Capture the cell that displays the provided text and extract its (X, Y) central coordinate. 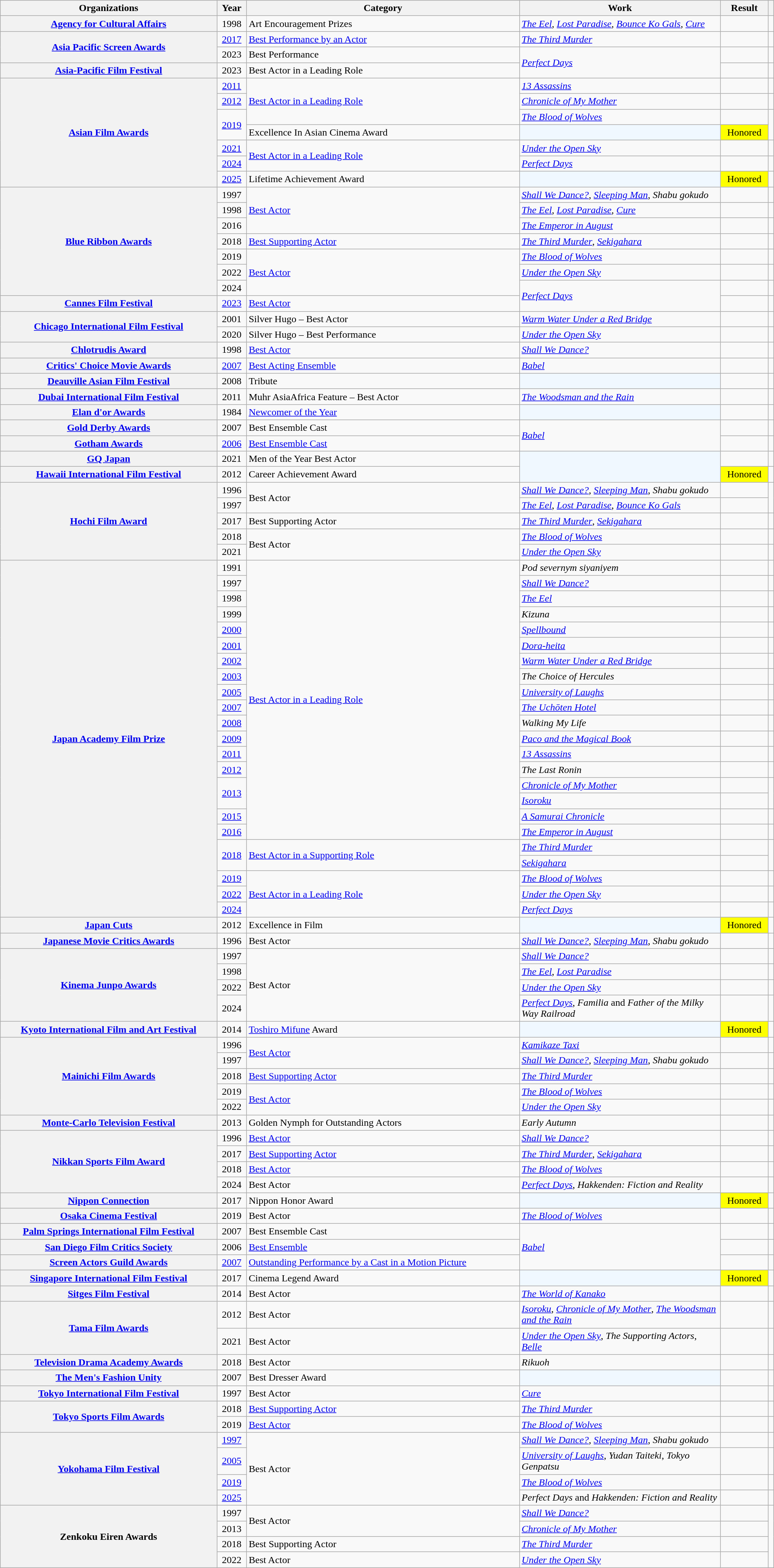
Result (745, 8)
A Samurai Chronicle (620, 816)
Tribute (383, 381)
The Choice of Hercules (620, 676)
Year (232, 8)
Nikkan Sports Film Award (109, 1161)
Gold Derby Awards (109, 428)
Rikuoh (620, 1362)
Sitges Film Festival (109, 1294)
Asia-Pacific Film Festival (109, 70)
University of Laughs, Yudan Taiteki, Tokyo Genpatsu (620, 1461)
Newcomer of the Year (383, 412)
Isoroku (620, 801)
1991 (232, 568)
Zenkoku Eiren Awards (109, 1537)
Chicago International Film Festival (109, 327)
The Eel, Lost Paradise, Bounce Ko Gals (620, 506)
Toshiro Mifune Award (383, 1029)
Chlotrudis Award (109, 350)
The Eel (620, 599)
Palm Springs International Film Festival (109, 1232)
Pod severnym siyaniyem (620, 568)
Kizuna (620, 614)
Kamikaze Taxi (620, 1045)
Muhr AsiaAfrica Feature – Best Actor (383, 396)
Hochi Film Award (109, 521)
Asia Pacific Screen Awards (109, 47)
The Uchōten Hotel (620, 708)
Yokohama Film Festival (109, 1468)
Best Performance by an Actor (383, 39)
Golden Nymph for Outstanding Actors (383, 1123)
Organizations (109, 8)
Under the Open Sky, The Supporting Actors, Belle (620, 1341)
Walking My Life (620, 723)
San Diego Film Critics Society (109, 1247)
Monte-Carlo Television Festival (109, 1123)
Tokyo International Film Festival (109, 1393)
Cannes Film Festival (109, 303)
Art Encouragement Prizes (383, 24)
Nippon Honor Award (383, 1200)
Career Achievement Award (383, 474)
Gotham Awards (109, 443)
Cure (620, 1393)
Category (383, 8)
Perfect Days and Hakkenden: Fiction and Reality (620, 1498)
Agency for Cultural Affairs (109, 24)
Mainichi Film Awards (109, 1076)
1984 (232, 412)
Tama Film Awards (109, 1328)
The Eel, Lost Paradise, Cure (620, 210)
Isoroku, Chronicle of My Mother, The Woodsman and the Rain (620, 1315)
Dubai International Film Festival (109, 396)
Screen Actors Guild Awards (109, 1263)
Excellence in Film (383, 925)
2003 (232, 676)
Cinema Legend Award (383, 1278)
Asian Film Awards (109, 132)
Best Dresser Award (383, 1378)
Men of the Year Best Actor (383, 459)
The Woodsman and the Rain (620, 396)
Lifetime Achievement Award (383, 179)
Best Ensemble (383, 1247)
Osaka Cinema Festival (109, 1216)
2009 (232, 739)
University of Laughs (620, 692)
2000 (232, 630)
Early Autumn (620, 1123)
Blue Ribbon Awards (109, 241)
Work (620, 8)
Perfect Days, Familia and Father of the Milky Way Railroad (620, 1009)
2002 (232, 661)
Perfect Days, Hakkenden: Fiction and Reality (620, 1185)
Critics' Choice Movie Awards (109, 365)
The Men's Fashion Unity (109, 1378)
2015 (232, 816)
Elan d'or Awards (109, 412)
Japan Cuts (109, 925)
2020 (232, 334)
The Last Ronin (620, 770)
The World of Kanako (620, 1294)
Best Acting Ensemble (383, 365)
Kinema Junpo Awards (109, 985)
Paco and the Magical Book (620, 739)
Sekigahara (620, 863)
The Eel, Lost Paradise, Bounce Ko Gals, Cure (620, 24)
Spellbound (620, 630)
Excellence In Asian Cinema Award (383, 132)
Best Actor in a Supporting Role (383, 855)
Hawaii International Film Festival (109, 474)
1999 (232, 614)
Japan Academy Film Prize (109, 738)
Dora-heita (620, 645)
Best Performance (383, 55)
Deauville Asian Film Festival (109, 381)
The Eel, Lost Paradise (620, 972)
Outstanding Performance by a Cast in a Motion Picture (383, 1263)
Television Drama Academy Awards (109, 1362)
Kyoto International Film and Art Festival (109, 1029)
Japanese Movie Critics Awards (109, 940)
Tokyo Sports Film Awards (109, 1417)
GQ Japan (109, 459)
Silver Hugo – Best Actor (383, 319)
Silver Hugo – Best Performance (383, 334)
Singapore International Film Festival (109, 1278)
Nippon Connection (109, 1200)
